Identify which cell holds the provided text, then report its (x, y) central coordinate. 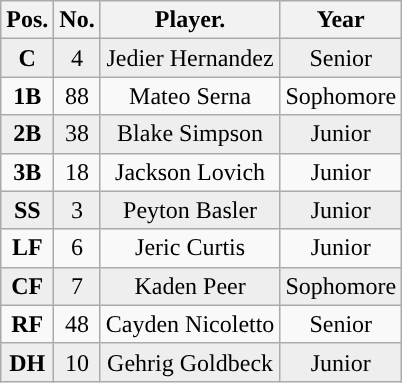
2B (28, 134)
48 (77, 324)
Kaden Peer (190, 286)
Peyton Basler (190, 210)
Jeric Curtis (190, 248)
3 (77, 210)
10 (77, 362)
88 (77, 96)
7 (77, 286)
Mateo Serna (190, 96)
DH (28, 362)
SS (28, 210)
6 (77, 248)
CF (28, 286)
C (28, 58)
Player. (190, 20)
3B (28, 172)
Blake Simpson (190, 134)
RF (28, 324)
Gehrig Goldbeck (190, 362)
Jedier Hernandez (190, 58)
Pos. (28, 20)
1B (28, 96)
Jackson Lovich (190, 172)
18 (77, 172)
Year (341, 20)
No. (77, 20)
38 (77, 134)
LF (28, 248)
Cayden Nicoletto (190, 324)
4 (77, 58)
